Output the (x, y) coordinate of the center of the cell containing the given text.  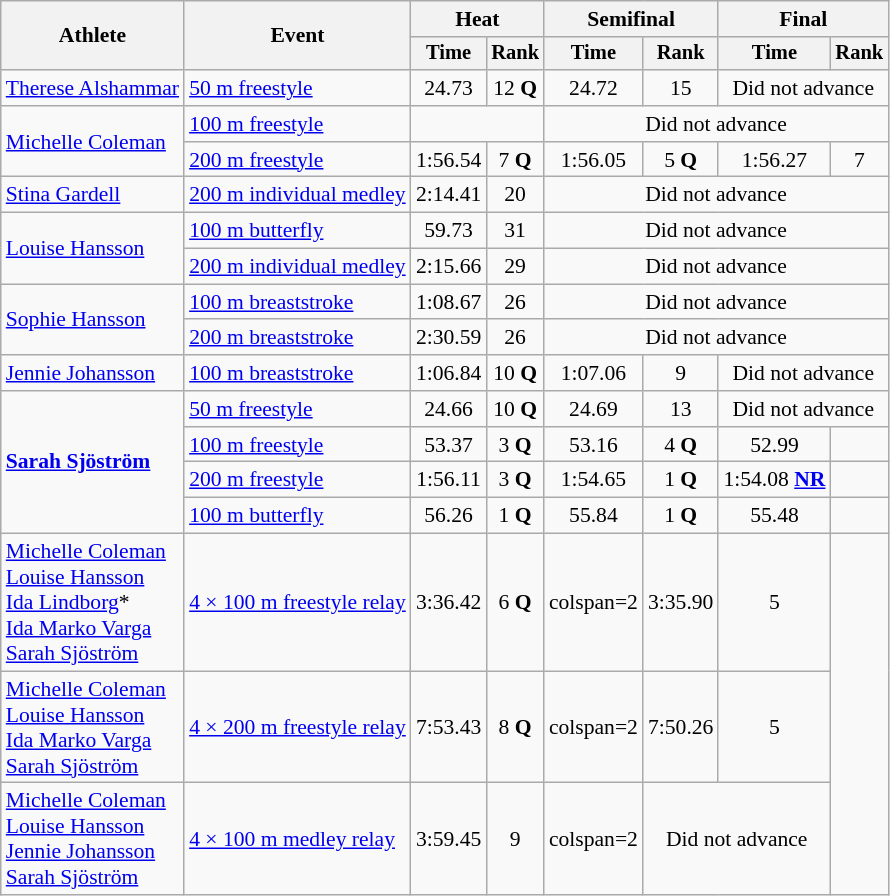
31 (515, 231)
Stina Gardell (92, 195)
200 m breaststroke (298, 338)
56.26 (448, 516)
Event (298, 36)
Therese Alshammar (92, 88)
7 Q (515, 160)
Sarah Sjöström (92, 462)
3:59.45 (448, 839)
4 × 100 m freestyle relay (298, 603)
24.72 (594, 88)
2:30.59 (448, 338)
Semifinal (632, 19)
53.37 (448, 445)
1:56.05 (594, 160)
1:06.84 (448, 373)
2:15.66 (448, 267)
1:56.54 (448, 160)
7:50.26 (680, 727)
8 Q (515, 727)
3:35.90 (680, 603)
29 (515, 267)
20 (515, 195)
24.69 (594, 409)
Athlete (92, 36)
1:56.11 (448, 480)
Heat (478, 19)
1:54.08 NR (774, 480)
52.99 (774, 445)
53.16 (594, 445)
7 (860, 160)
59.73 (448, 231)
4 Q (680, 445)
1:07.06 (594, 373)
24.66 (448, 409)
Michelle ColemanLouise HanssonJennie JohanssonSarah Sjöström (92, 839)
1:56.27 (774, 160)
55.48 (774, 516)
Sophie Hansson (92, 320)
4 × 100 m medley relay (298, 839)
12 Q (515, 88)
15 (680, 88)
55.84 (594, 516)
1:08.67 (448, 302)
2:14.41 (448, 195)
Michelle Coleman (92, 142)
13 (680, 409)
24.73 (448, 88)
1:54.65 (594, 480)
Final (803, 19)
7:53.43 (448, 727)
Michelle ColemanLouise HanssonIda Lindborg*Ida Marko VargaSarah Sjöström (92, 603)
3:36.42 (448, 603)
5 Q (680, 160)
Louise Hansson (92, 248)
Jennie Johansson (92, 373)
4 × 200 m freestyle relay (298, 727)
Michelle ColemanLouise HanssonIda Marko VargaSarah Sjöström (92, 727)
6 Q (515, 603)
